Provide the [X, Y] coordinate of the cell's center where the given text is located.  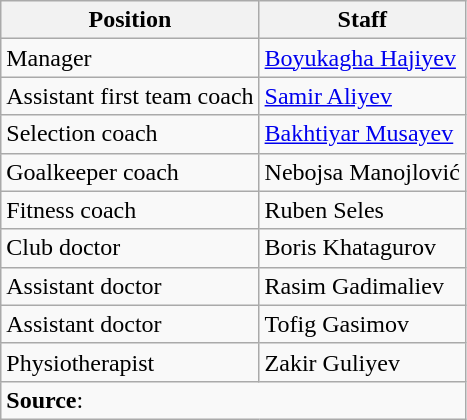
Club doctor [130, 248]
Boris Khatagurov [362, 248]
Position [130, 20]
Samir Aliyev [362, 96]
Fitness coach [130, 210]
Assistant first team coach [130, 96]
Staff [362, 20]
Source: [234, 400]
Boyukagha Hajiyev [362, 58]
Manager [130, 58]
Goalkeeper coach [130, 172]
Selection coach [130, 134]
Nebojsa Manojlović [362, 172]
Rasim Gadimaliev [362, 286]
Bakhtiyar Musayev [362, 134]
Physiotherapist [130, 362]
Ruben Seles [362, 210]
Zakir Guliyev [362, 362]
Tofig Gasimov [362, 324]
